Output the [X, Y] coordinate of the center of the cell containing the given text.  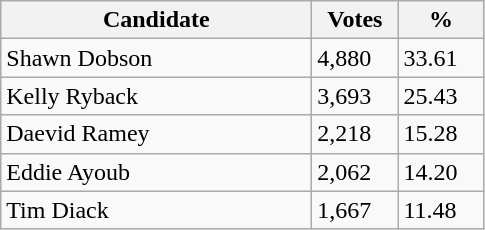
% [441, 20]
1,667 [355, 210]
15.28 [441, 134]
25.43 [441, 96]
2,062 [355, 172]
14.20 [441, 172]
33.61 [441, 58]
3,693 [355, 96]
4,880 [355, 58]
Kelly Ryback [156, 96]
Votes [355, 20]
Daevid Ramey [156, 134]
Shawn Dobson [156, 58]
Tim Diack [156, 210]
11.48 [441, 210]
Eddie Ayoub [156, 172]
2,218 [355, 134]
Candidate [156, 20]
